Scan for the cell matching the given text and deliver its [X, Y] coordinate at center. 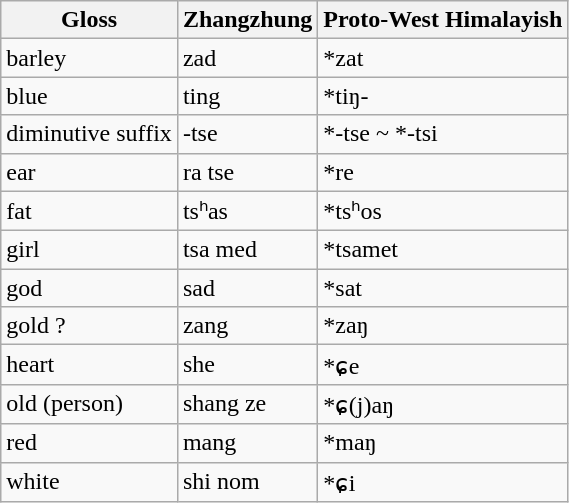
ting [247, 96]
tsʰas [247, 211]
*sat [443, 288]
god [90, 288]
sad [247, 288]
heart [90, 365]
*ɕe [443, 365]
mang [247, 443]
zad [247, 58]
*re [443, 172]
ear [90, 172]
*-tse ~ *-tsi [443, 134]
*tsamet [443, 250]
*tsʰos [443, 211]
shi nom [247, 482]
tsa med [247, 250]
white [90, 482]
Gloss [90, 20]
diminutive suffix [90, 134]
Zhangzhung [247, 20]
ra tse [247, 172]
*zaŋ [443, 326]
zang [247, 326]
red [90, 443]
-tse [247, 134]
*maŋ [443, 443]
blue [90, 96]
shang ze [247, 404]
girl [90, 250]
*ɕ(j)aŋ [443, 404]
barley [90, 58]
old (person) [90, 404]
*tiŋ- [443, 96]
*ɕi [443, 482]
*zat [443, 58]
fat [90, 211]
Proto-West Himalayish [443, 20]
gold ? [90, 326]
she [247, 365]
